Detect which cell encompasses the target text, then output its [X, Y] center coordinate. 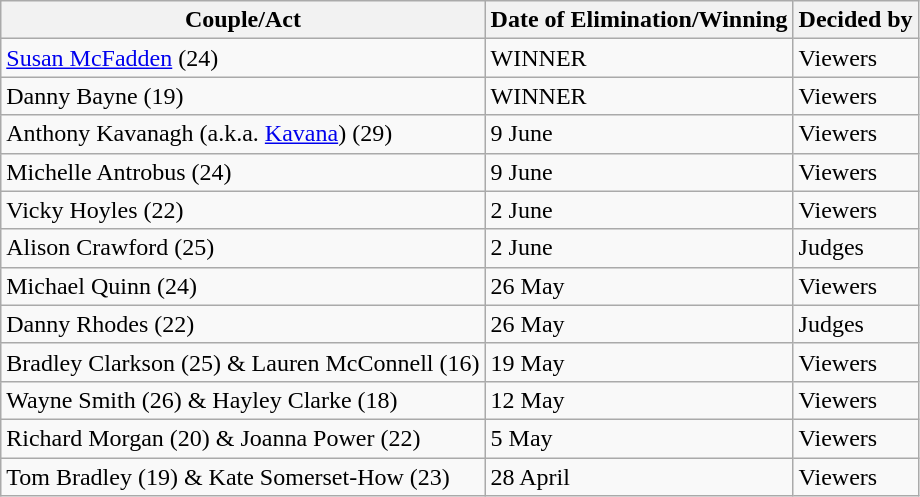
Bradley Clarkson (25) & Lauren McConnell (16) [243, 362]
Tom Bradley (19) & Kate Somerset-How (23) [243, 477]
Alison Crawford (25) [243, 248]
28 April [639, 477]
19 May [639, 362]
Michael Quinn (24) [243, 286]
Danny Rhodes (22) [243, 324]
Decided by [856, 20]
Couple/Act [243, 20]
Date of Elimination/Winning [639, 20]
Vicky Hoyles (22) [243, 210]
Michelle Antrobus (24) [243, 172]
12 May [639, 400]
5 May [639, 438]
Susan McFadden (24) [243, 58]
Wayne Smith (26) & Hayley Clarke (18) [243, 400]
Anthony Kavanagh (a.k.a. Kavana) (29) [243, 134]
Danny Bayne (19) [243, 96]
Richard Morgan (20) & Joanna Power (22) [243, 438]
